Return (X, Y) of the center of cell containing provided text 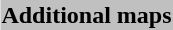
Additional maps (86, 15)
